Identify which cell holds the provided text, then report its (x, y) central coordinate. 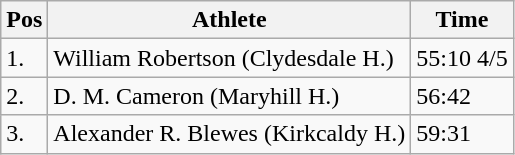
Pos (24, 20)
2. (24, 96)
Athlete (230, 20)
Alexander R. Blewes (Kirkcaldy H.) (230, 134)
55:10 4/5 (462, 58)
1. (24, 58)
Time (462, 20)
William Robertson (Clydesdale H.) (230, 58)
59:31 (462, 134)
D. M. Cameron (Maryhill H.) (230, 96)
3. (24, 134)
56:42 (462, 96)
